Scan for the cell matching the given text and deliver its [x, y] coordinate at center. 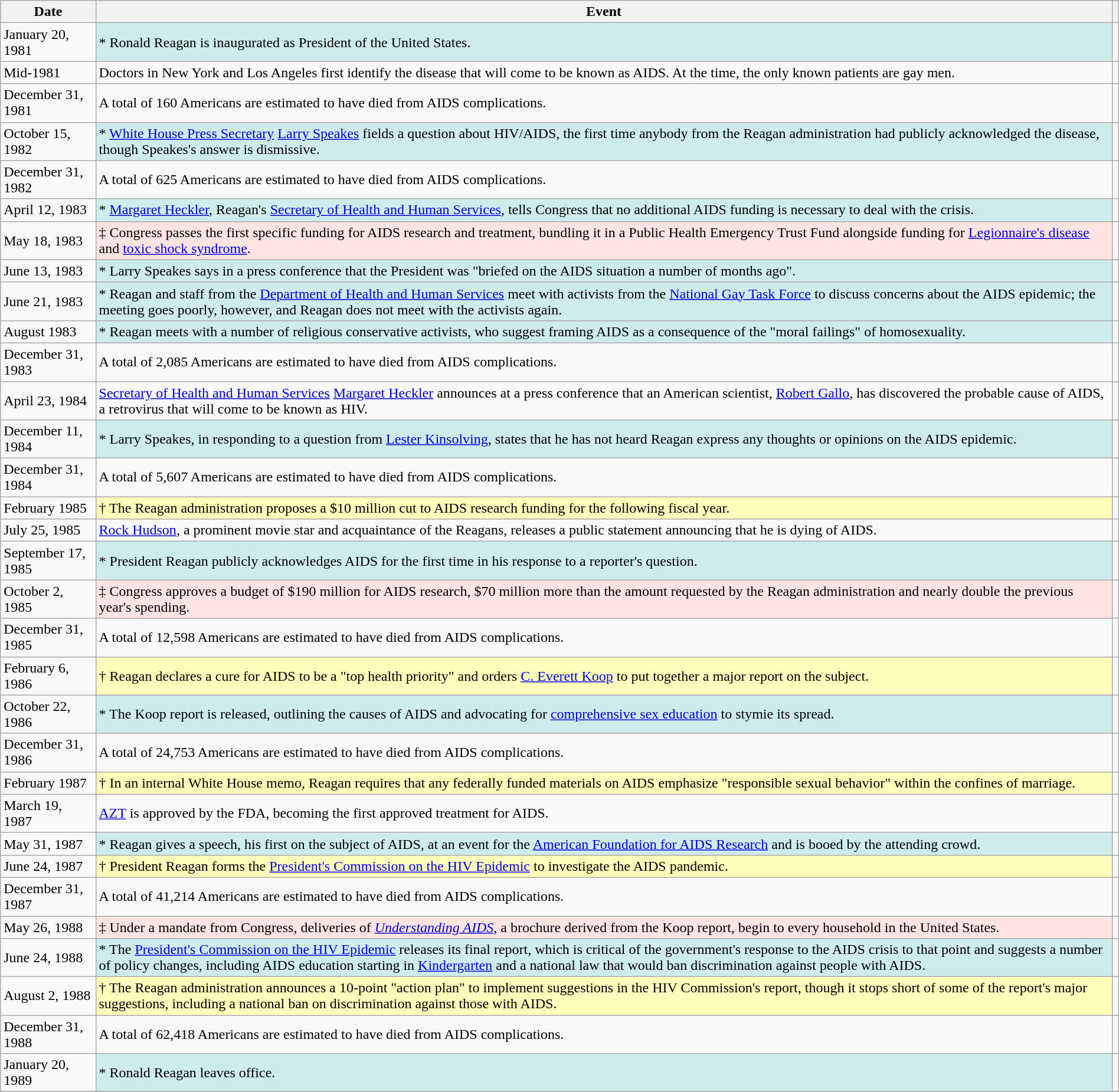
May 31, 1987 [48, 844]
Event [604, 12]
* Reagan meets with a number of religious conservative activists, who suggest framing AIDS as a consequence of the "moral failings" of homosexuality. [604, 332]
October 22, 1986 [48, 714]
A total of 160 Americans are estimated to have died from AIDS complications. [604, 103]
† The Reagan administration proposes a $10 million cut to AIDS research funding for the following fiscal year. [604, 508]
* Ronald Reagan leaves office. [604, 1073]
June 13, 1983 [48, 271]
† Reagan declares a cure for AIDS to be a "top health priority" and orders C. Everett Koop to put together a major report on the subject. [604, 676]
February 6, 1986 [48, 676]
April 12, 1983 [48, 210]
July 25, 1985 [48, 530]
A total of 625 Americans are estimated to have died from AIDS complications. [604, 179]
† President Reagan forms the President's Commission on the HIV Epidemic to investigate the AIDS pandemic. [604, 866]
December 31, 1984 [48, 478]
February 1987 [48, 783]
December 11, 1984 [48, 439]
January 20, 1981 [48, 42]
AZT is approved by the FDA, becoming the first approved treatment for AIDS. [604, 813]
A total of 2,085 Americans are estimated to have died from AIDS complications. [604, 362]
Mid-1981 [48, 73]
August 2, 1988 [48, 996]
A total of 24,753 Americans are estimated to have died from AIDS complications. [604, 753]
April 23, 1984 [48, 400]
A total of 62,418 Americans are estimated to have died from AIDS complications. [604, 1035]
Date [48, 12]
May 26, 1988 [48, 927]
Doctors in New York and Los Angeles first identify the disease that will come to be known as AIDS. At the time, the only known patients are gay men. [604, 73]
June 24, 1988 [48, 958]
January 20, 1989 [48, 1073]
December 31, 1982 [48, 179]
December 31, 1983 [48, 362]
December 31, 1981 [48, 103]
September 17, 1985 [48, 560]
A total of 41,214 Americans are estimated to have died from AIDS complications. [604, 897]
Rock Hudson, a prominent movie star and acquaintance of the Reagans, releases a public statement announcing that he is dying of AIDS. [604, 530]
December 31, 1988 [48, 1035]
A total of 12,598 Americans are estimated to have died from AIDS complications. [604, 637]
* The Koop report is released, outlining the causes of AIDS and advocating for comprehensive sex education to stymie its spread. [604, 714]
* President Reagan publicly acknowledges AIDS for the first time in his response to a reporter's question. [604, 560]
* Ronald Reagan is inaugurated as President of the United States. [604, 42]
* Larry Speakes says in a press conference that the President was "briefed on the AIDS situation a number of months ago". [604, 271]
August 1983 [48, 332]
February 1985 [48, 508]
A total of 5,607 Americans are estimated to have died from AIDS complications. [604, 478]
June 21, 1983 [48, 301]
December 31, 1986 [48, 753]
March 19, 1987 [48, 813]
October 2, 1985 [48, 599]
December 31, 1985 [48, 637]
May 18, 1983 [48, 241]
June 24, 1987 [48, 866]
December 31, 1987 [48, 897]
October 15, 1982 [48, 142]
